Determine the [x, y] coordinate at the center of the cell enclosing the given text.  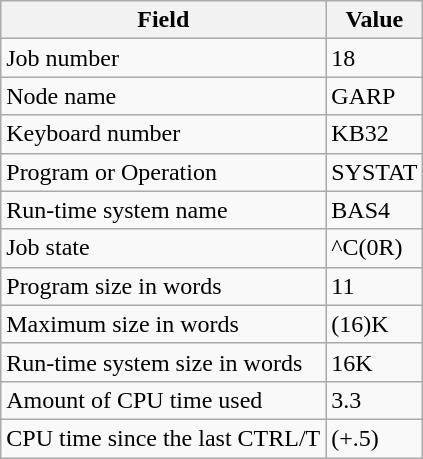
Program or Operation [164, 172]
Value [374, 20]
KB32 [374, 134]
Amount of CPU time used [164, 400]
3.3 [374, 400]
BAS4 [374, 210]
GARP [374, 96]
CPU time since the last CTRL/T [164, 438]
^C(0R) [374, 248]
SYSTAT [374, 172]
18 [374, 58]
Field [164, 20]
16K [374, 362]
Program size in words [164, 286]
Run-time system name [164, 210]
(+.5) [374, 438]
Maximum size in words [164, 324]
(16)K [374, 324]
Node name [164, 96]
Job number [164, 58]
11 [374, 286]
Run-time system size in words [164, 362]
Keyboard number [164, 134]
Job state [164, 248]
